Detect which cell encompasses the target text, then output its (x, y) center coordinate. 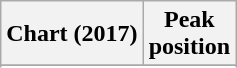
Peakposition (189, 34)
Chart (2017) (72, 34)
